Return the [x, y] coordinate for the center point of the cell that contains the specified text.  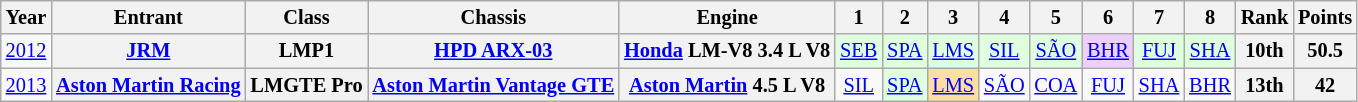
LMGTE Pro [307, 85]
7 [1159, 17]
42 [1325, 85]
Chassis [494, 17]
Aston Martin Racing [148, 85]
Year [26, 17]
50.5 [1325, 51]
5 [1056, 17]
3 [953, 17]
1 [858, 17]
Rank [1264, 17]
10th [1264, 51]
4 [1004, 17]
SEB [858, 51]
13th [1264, 85]
8 [1210, 17]
LMP1 [307, 51]
2013 [26, 85]
6 [1108, 17]
Class [307, 17]
HPD ARX-03 [494, 51]
2012 [26, 51]
COA [1056, 85]
Entrant [148, 17]
Aston Martin 4.5 L V8 [727, 85]
Aston Martin Vantage GTE [494, 85]
2 [904, 17]
Honda LM-V8 3.4 L V8 [727, 51]
JRM [148, 51]
Points [1325, 17]
Engine [727, 17]
